Provide the (x, y) coordinate of the cell's center where the given text is located.  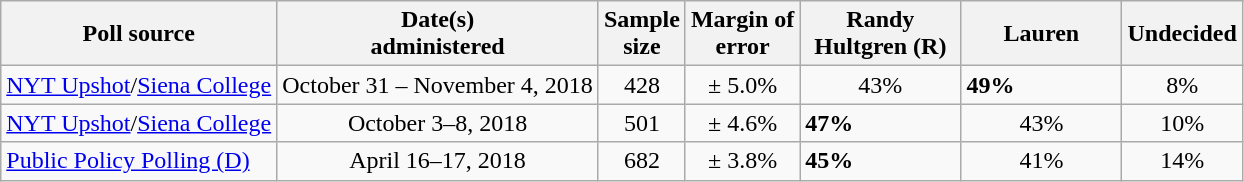
RandyHultgren (R) (880, 34)
Margin oferror (742, 34)
± 4.6% (742, 123)
Undecided (1182, 34)
682 (642, 161)
41% (1042, 161)
October 31 – November 4, 2018 (438, 85)
49% (1042, 85)
428 (642, 85)
501 (642, 123)
April 16–17, 2018 (438, 161)
14% (1182, 161)
Date(s)administered (438, 34)
± 5.0% (742, 85)
47% (880, 123)
10% (1182, 123)
45% (880, 161)
Lauren (1042, 34)
October 3–8, 2018 (438, 123)
± 3.8% (742, 161)
Public Policy Polling (D) (139, 161)
Samplesize (642, 34)
8% (1182, 85)
Poll source (139, 34)
